Search for the cell housing the specified text and yield its [X, Y] center coordinate. 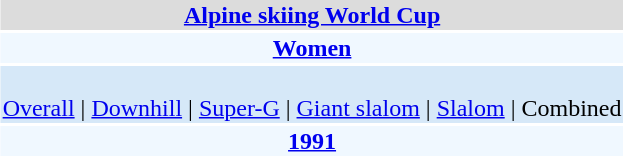
Women [312, 48]
Overall | Downhill | Super-G | Giant slalom | Slalom | Combined [312, 94]
1991 [312, 141]
Alpine skiing World Cup [312, 15]
